Determine the [X, Y] coordinate at the center of the cell enclosing the given text.  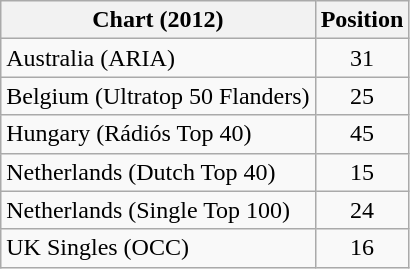
Hungary (Rádiós Top 40) [158, 134]
31 [362, 58]
45 [362, 134]
16 [362, 248]
Netherlands (Single Top 100) [158, 210]
Netherlands (Dutch Top 40) [158, 172]
Chart (2012) [158, 20]
Australia (ARIA) [158, 58]
UK Singles (OCC) [158, 248]
15 [362, 172]
24 [362, 210]
25 [362, 96]
Belgium (Ultratop 50 Flanders) [158, 96]
Position [362, 20]
